Search for the cell housing the specified text and yield its [x, y] center coordinate. 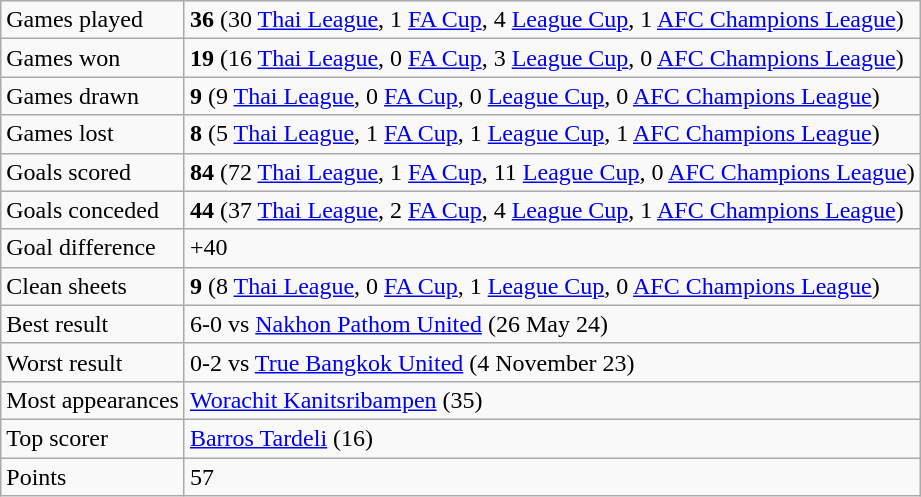
Goals conceded [93, 210]
9 (8 Thai League, 0 FA Cup, 1 League Cup, 0 AFC Champions League) [552, 286]
0-2 vs True Bangkok United (4 November 23) [552, 362]
57 [552, 477]
Games lost [93, 134]
Goals scored [93, 172]
Clean sheets [93, 286]
36 (30 Thai League, 1 FA Cup, 4 League Cup, 1 AFC Champions League) [552, 20]
Most appearances [93, 400]
8 (5 Thai League, 1 FA Cup, 1 League Cup, 1 AFC Champions League) [552, 134]
Games played [93, 20]
Worachit Kanitsribampen (35) [552, 400]
9 (9 Thai League, 0 FA Cup, 0 League Cup, 0 AFC Champions League) [552, 96]
19 (16 Thai League, 0 FA Cup, 3 League Cup, 0 AFC Champions League) [552, 58]
Games won [93, 58]
Worst result [93, 362]
44 (37 Thai League, 2 FA Cup, 4 League Cup, 1 AFC Champions League) [552, 210]
Top scorer [93, 438]
Goal difference [93, 248]
Barros Tardeli (16) [552, 438]
84 (72 Thai League, 1 FA Cup, 11 League Cup, 0 AFC Champions League) [552, 172]
Best result [93, 324]
Points [93, 477]
+40 [552, 248]
Games drawn [93, 96]
6-0 vs Nakhon Pathom United (26 May 24) [552, 324]
